Extract the (X, Y) coordinate from the center of the cell holding the provided text.  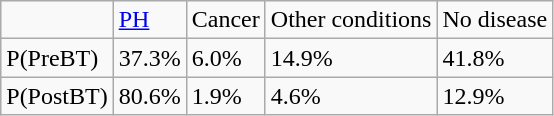
P(PostBT) (57, 96)
Cancer (226, 20)
80.6% (150, 96)
37.3% (150, 58)
PH (150, 20)
6.0% (226, 58)
P(PreBT) (57, 58)
12.9% (495, 96)
4.6% (351, 96)
No disease (495, 20)
1.9% (226, 96)
Other conditions (351, 20)
14.9% (351, 58)
41.8% (495, 58)
